Find where the given text appears and provide that cell's center as [x, y] coordinate. 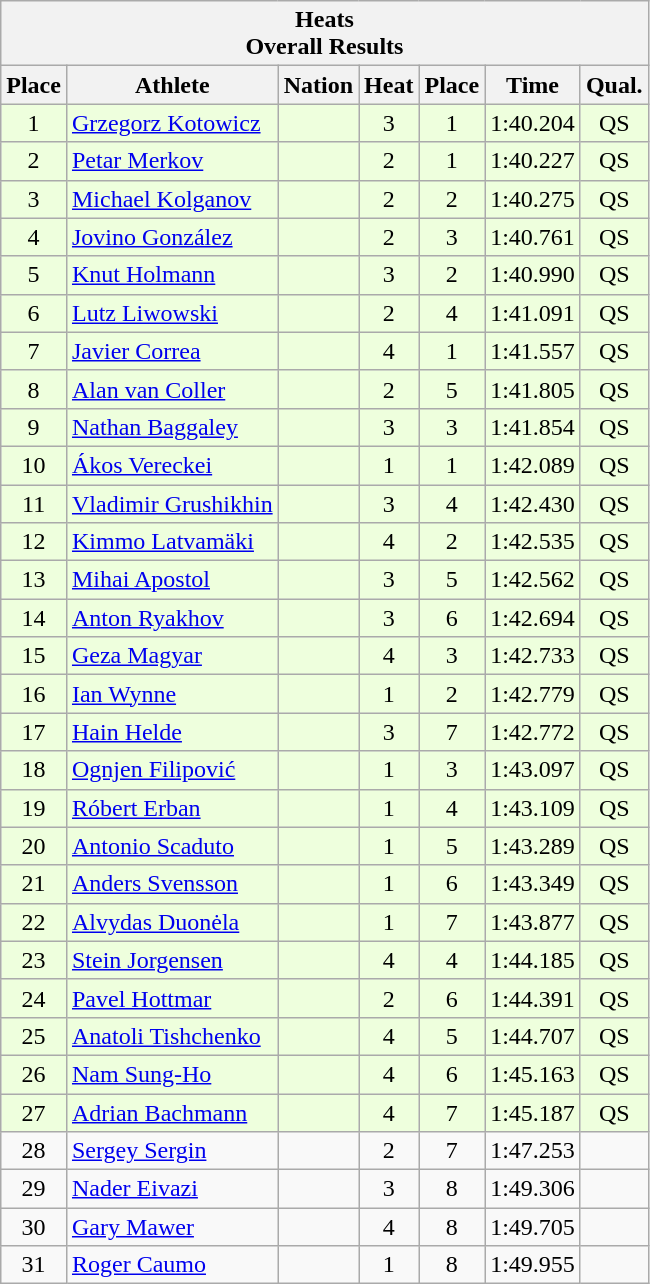
Róbert Erban [172, 808]
Lutz Liwowski [172, 313]
13 [34, 580]
17 [34, 732]
Nader Eivazi [172, 1189]
Pavel Hottmar [172, 998]
Athlete [172, 85]
Heats Overall Results [324, 34]
Grzegorz Kotowicz [172, 123]
26 [34, 1074]
1:40.275 [533, 199]
1:41.091 [533, 313]
Sergey Sergin [172, 1151]
Heat [389, 85]
1:40.204 [533, 123]
1:42.733 [533, 656]
27 [34, 1113]
12 [34, 542]
1:41.854 [533, 427]
1:43.109 [533, 808]
Michael Kolganov [172, 199]
1:49.955 [533, 1265]
Nation [318, 85]
1:45.187 [533, 1113]
1:40.227 [533, 161]
Jovino González [172, 237]
Mihai Apostol [172, 580]
1:42.772 [533, 732]
Time [533, 85]
1:42.562 [533, 580]
1:42.430 [533, 503]
Knut Holmann [172, 275]
18 [34, 770]
Nathan Baggaley [172, 427]
Kimmo Latvamäki [172, 542]
Roger Caumo [172, 1265]
Anders Svensson [172, 884]
1:44.391 [533, 998]
Alan van Coller [172, 389]
1:42.694 [533, 618]
28 [34, 1151]
1:41.557 [533, 351]
1:44.707 [533, 1036]
1:44.185 [533, 960]
1:43.097 [533, 770]
16 [34, 694]
22 [34, 922]
Stein Jorgensen [172, 960]
1:42.089 [533, 465]
1:41.805 [533, 389]
23 [34, 960]
15 [34, 656]
Qual. [614, 85]
30 [34, 1227]
1:49.306 [533, 1189]
19 [34, 808]
Anton Ryakhov [172, 618]
1:43.349 [533, 884]
11 [34, 503]
14 [34, 618]
Adrian Bachmann [172, 1113]
9 [34, 427]
Anatoli Tishchenko [172, 1036]
Vladimir Grushikhin [172, 503]
1:42.779 [533, 694]
21 [34, 884]
1:42.535 [533, 542]
Geza Magyar [172, 656]
1:40.990 [533, 275]
20 [34, 846]
1:40.761 [533, 237]
Antonio Scaduto [172, 846]
1:45.163 [533, 1074]
Nam Sung-Ho [172, 1074]
29 [34, 1189]
1:49.705 [533, 1227]
24 [34, 998]
25 [34, 1036]
Petar Merkov [172, 161]
10 [34, 465]
31 [34, 1265]
Javier Correa [172, 351]
Alvydas Duonėla [172, 922]
Gary Mawer [172, 1227]
1:43.289 [533, 846]
Ognjen Filipović [172, 770]
1:47.253 [533, 1151]
Ian Wynne [172, 694]
1:43.877 [533, 922]
Ákos Vereckei [172, 465]
Hain Helde [172, 732]
